Provide the [x, y] coordinate of the cell's center where the given text is located.  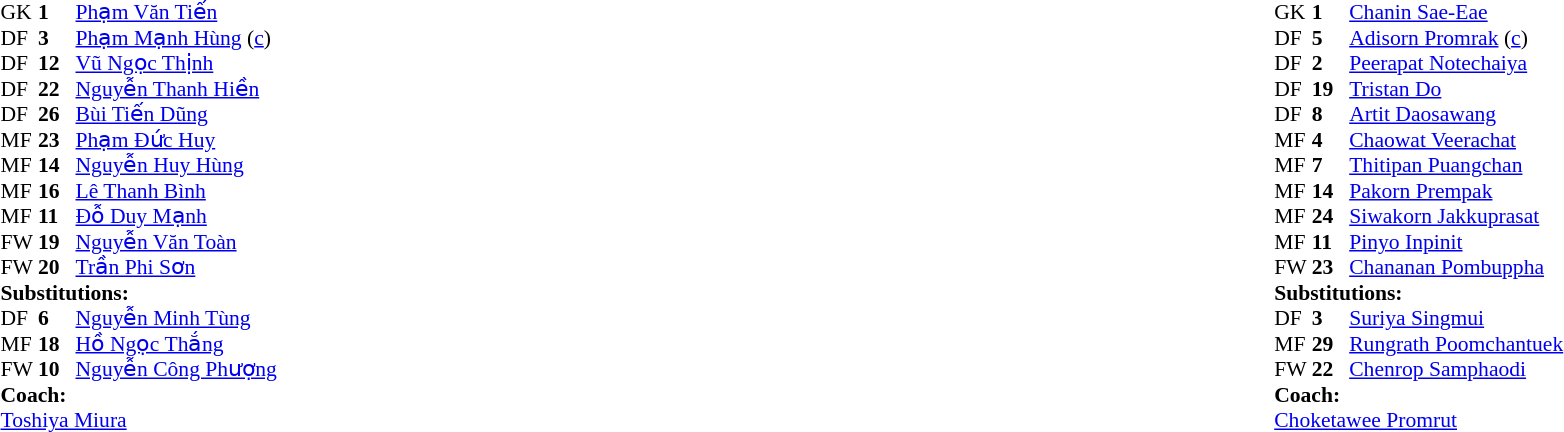
4 [1331, 140]
Tristan Do [1456, 89]
Vũ Ngọc Thịnh [176, 63]
24 [1331, 217]
Artit Daosawang [1456, 115]
Lê Thanh Bình [176, 191]
16 [57, 191]
Phạm Văn Tiến [176, 13]
2 [1331, 63]
5 [1331, 38]
29 [1331, 344]
Adisorn Promrak (c) [1456, 38]
Chenrop Samphaodi [1456, 369]
Nguyễn Công Phượng [176, 369]
7 [1331, 165]
8 [1331, 115]
Nguyễn Minh Tùng [176, 319]
12 [57, 63]
Đỗ Duy Mạnh [176, 217]
Nguyễn Văn Toàn [176, 242]
20 [57, 267]
Phạm Đức Huy [176, 140]
6 [57, 319]
Hồ Ngọc Thắng [176, 344]
26 [57, 115]
Pakorn Prempak [1456, 191]
Chanin Sae-Eae [1456, 13]
Chaowat Veerachat [1456, 140]
18 [57, 344]
10 [57, 369]
Peerapat Notechaiya [1456, 63]
Trần Phi Sơn [176, 267]
Suriya Singmui [1456, 319]
Nguyễn Thanh Hiền [176, 89]
Rungrath Poomchantuek [1456, 344]
Bùi Tiến Dũng [176, 115]
Phạm Mạnh Hùng (c) [176, 38]
Siwakorn Jakkuprasat [1456, 217]
Chananan Pombuppha [1456, 267]
Pinyo Inpinit [1456, 242]
Thitipan Puangchan [1456, 165]
Nguyễn Huy Hùng [176, 165]
